Extract the [X, Y] coordinate from the center of the cell holding the provided text.  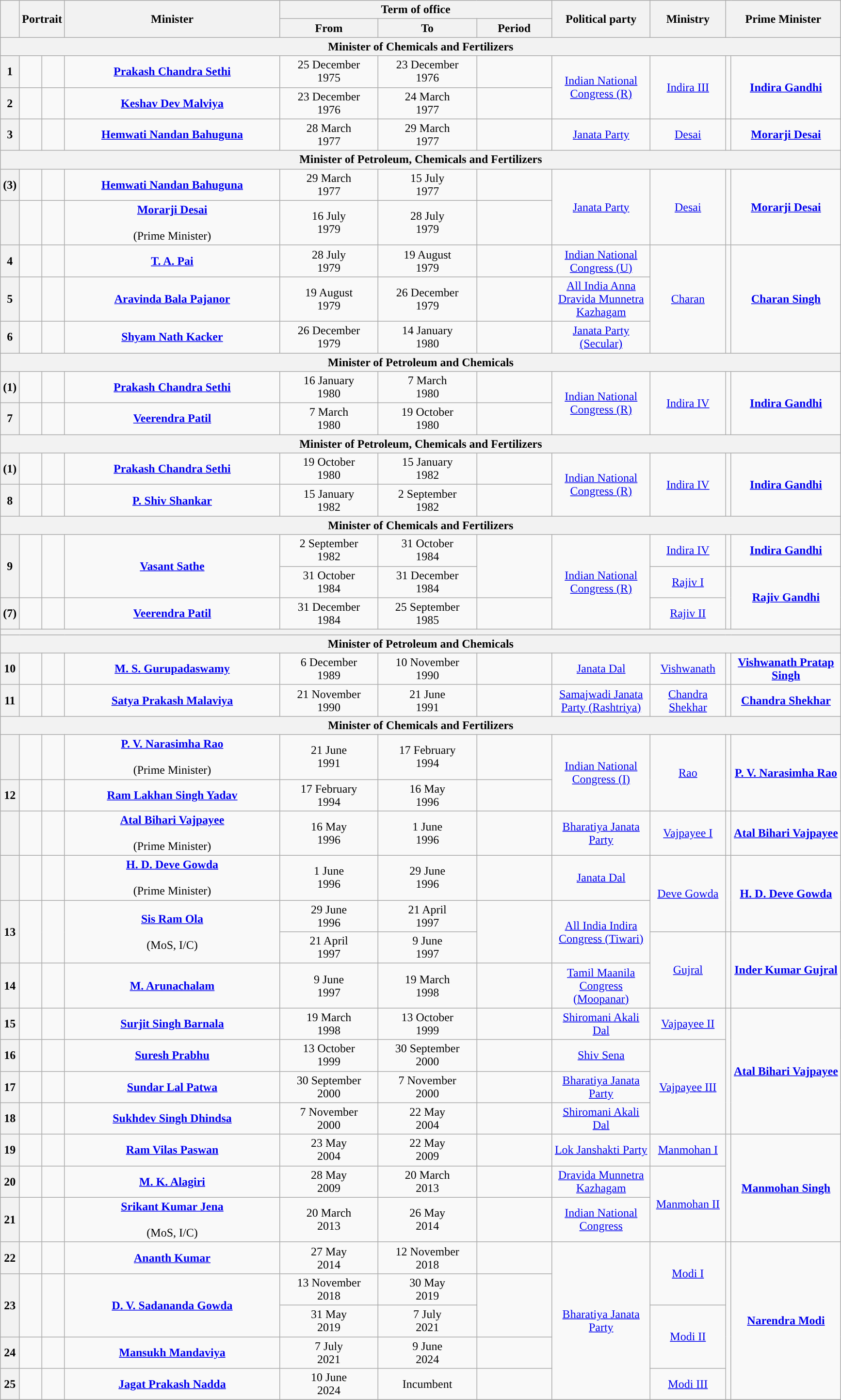
25 September1985 [428, 613]
3 [10, 135]
M. Arunachalam [172, 986]
Narendra Modi [786, 1320]
Keshav Dev Malviya [172, 103]
M. K. Alagiri [172, 1182]
Sundar Lal Patwa [172, 1087]
Indian National Congress [601, 1220]
Satya Prakash Malaviya [172, 700]
10 June2024 [329, 1384]
From [329, 28]
Charan Singh [786, 299]
15 July1977 [428, 184]
Deve Gowda [688, 894]
12 [10, 795]
24 March1977 [428, 103]
P. V. Narasimha Rao(Prime Minister) [172, 757]
11 [10, 700]
20 [10, 1182]
24 [10, 1352]
13 [10, 932]
Gujral [688, 970]
Atal Bihari Vajpayee(Prime Minister) [172, 833]
9 [10, 566]
Manmohan I [688, 1150]
21 [10, 1220]
Dravida Munnetra Kazhagam [601, 1182]
Mansukh Mandaviya [172, 1352]
Suresh Prabhu [172, 1056]
Charan [688, 299]
Ram Vilas Paswan [172, 1150]
Rajiv I [688, 582]
D. V. Sadananda Gowda [172, 1305]
14 January1980 [428, 337]
Ram Lakhan Singh Yadav [172, 795]
Portrait [42, 19]
22 May2004 [428, 1119]
4 [10, 261]
Term of office [416, 10]
Minister [172, 19]
H. D. Deve Gowda [786, 894]
31 May2019 [329, 1320]
5 [10, 299]
6 December1989 [329, 668]
30 May2019 [428, 1289]
22 May2009 [428, 1150]
Vishwanath Pratap Singh [786, 668]
28 May2009 [329, 1182]
T. A. Pai [172, 261]
Indian National Congress (U) [601, 261]
Vasant Sathe [172, 566]
Inder Kumar Gujral [786, 970]
Samajwadi Janata Party (Rashtriya) [601, 700]
26 May2014 [428, 1220]
P. V. Narasimha Rao [786, 772]
Vajpayee III [688, 1087]
P. Shiv Shankar [172, 501]
22 [10, 1257]
(7) [10, 613]
H. D. Deve Gowda(Prime Minister) [172, 878]
15 [10, 1024]
Ministry [688, 19]
1 [10, 72]
12 November2018 [428, 1257]
14 [10, 986]
Modi III [688, 1384]
Jagat Prakash Nadda [172, 1384]
Modi II [688, 1336]
Shiv Sena [601, 1056]
Indira III [688, 87]
Prime Minister [783, 19]
Rajiv II [688, 613]
10 November1990 [428, 668]
Manmohan Singh [786, 1188]
Janata Party (Secular) [601, 337]
28 March1977 [329, 135]
Indian National Congress (I) [601, 772]
Modi I [688, 1273]
18 [10, 1119]
9 June2024 [428, 1352]
Lok Janshakti Party [601, 1150]
25 December1975 [329, 72]
To [428, 28]
Ananth Kumar [172, 1257]
(3) [10, 184]
Manmohan II [688, 1204]
Rao [688, 772]
17 [10, 1087]
Surjit Singh Barnala [172, 1024]
Sis Ram Ola(MoS, I/C) [172, 932]
All India Anna Dravida Munnetra Kazhagam [601, 299]
25 [10, 1384]
7 [10, 419]
Sukhdev Singh Dhindsa [172, 1119]
M. S. Gurupadaswamy [172, 668]
Tamil Maanila Congress (Moopanar) [601, 986]
16 July1979 [329, 223]
Srikant Kumar Jena(MoS, I/C) [172, 1220]
13 November2018 [329, 1289]
Shyam Nath Kacker [172, 337]
23 [10, 1305]
10 [10, 668]
21 November1990 [329, 700]
6 [10, 337]
2 [10, 103]
19 [10, 1150]
Morarji Desai(Prime Minister) [172, 223]
Aravinda Bala Pajanor [172, 299]
27 May2014 [329, 1257]
8 [10, 501]
16 [10, 1056]
23 May2004 [329, 1150]
Rajiv Gandhi [786, 598]
Incumbent [428, 1384]
Political party [601, 19]
Vajpayee I [688, 833]
All India Indira Congress (Tiwari) [601, 932]
16 January1980 [329, 387]
Period [514, 28]
Vishwanath [688, 668]
Vajpayee II [688, 1024]
